Locate the cell with the specified text and output its (x, y) center coordinate. 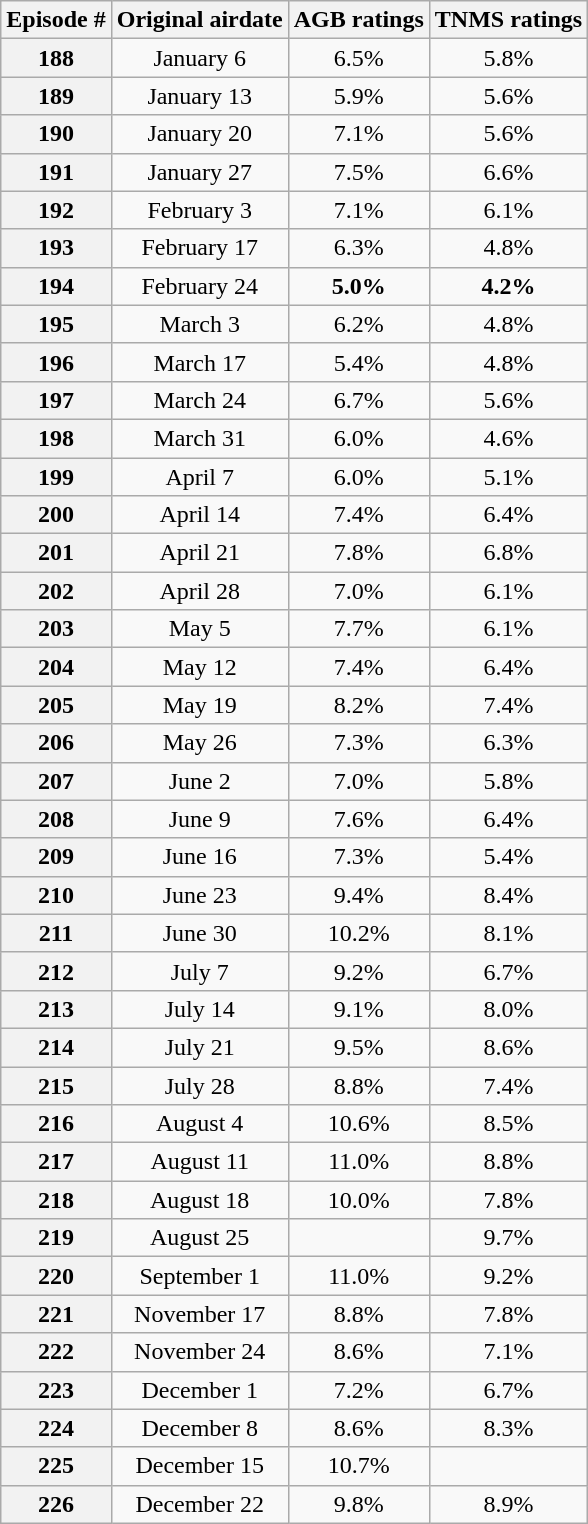
225 (56, 1466)
June 23 (200, 895)
5.9% (358, 96)
216 (56, 1124)
189 (56, 96)
10.7% (358, 1466)
August 4 (200, 1124)
July 14 (200, 1009)
May 12 (200, 667)
226 (56, 1504)
August 11 (200, 1162)
May 5 (200, 629)
March 17 (200, 362)
April 7 (200, 477)
May 19 (200, 705)
217 (56, 1162)
199 (56, 477)
213 (56, 1009)
196 (56, 362)
June 2 (200, 781)
209 (56, 857)
193 (56, 248)
January 27 (200, 172)
9.8% (358, 1504)
June 16 (200, 857)
192 (56, 210)
7.6% (358, 819)
198 (56, 438)
August 18 (200, 1200)
March 24 (200, 400)
5.1% (508, 477)
10.0% (358, 1200)
212 (56, 971)
6.5% (358, 58)
5.0% (358, 286)
March 31 (200, 438)
December 8 (200, 1428)
February 17 (200, 248)
AGB ratings (358, 20)
8.2% (358, 705)
8.4% (508, 895)
8.1% (508, 933)
197 (56, 400)
223 (56, 1390)
January 20 (200, 134)
7.5% (358, 172)
4.2% (508, 286)
222 (56, 1352)
200 (56, 515)
211 (56, 933)
July 7 (200, 971)
May 26 (200, 743)
February 24 (200, 286)
195 (56, 324)
7.7% (358, 629)
TNMS ratings (508, 20)
June 30 (200, 933)
8.0% (508, 1009)
December 15 (200, 1466)
9.1% (358, 1009)
221 (56, 1314)
8.5% (508, 1124)
208 (56, 819)
January 13 (200, 96)
220 (56, 1276)
December 1 (200, 1390)
10.2% (358, 933)
Original airdate (200, 20)
202 (56, 591)
July 28 (200, 1085)
214 (56, 1047)
191 (56, 172)
206 (56, 743)
205 (56, 705)
224 (56, 1428)
8.9% (508, 1504)
218 (56, 1200)
July 21 (200, 1047)
6.6% (508, 172)
June 9 (200, 819)
8.3% (508, 1428)
December 22 (200, 1504)
215 (56, 1085)
April 21 (200, 553)
201 (56, 553)
March 3 (200, 324)
6.2% (358, 324)
204 (56, 667)
April 28 (200, 591)
219 (56, 1238)
February 3 (200, 210)
190 (56, 134)
207 (56, 781)
4.6% (508, 438)
April 14 (200, 515)
10.6% (358, 1124)
7.2% (358, 1390)
6.8% (508, 553)
Episode # (56, 20)
January 6 (200, 58)
210 (56, 895)
September 1 (200, 1276)
August 25 (200, 1238)
188 (56, 58)
9.4% (358, 895)
194 (56, 286)
November 17 (200, 1314)
203 (56, 629)
9.7% (508, 1238)
November 24 (200, 1352)
9.5% (358, 1047)
